Detect which cell encompasses the target text, then output its [x, y] center coordinate. 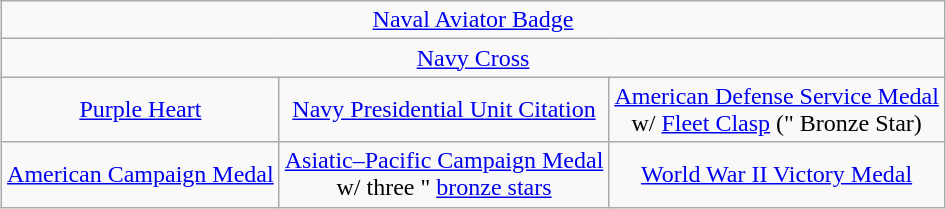
Naval Aviator Badge [474, 20]
Navy Presidential Unit Citation [444, 110]
American Campaign Medal [141, 174]
Purple Heart [141, 110]
Navy Cross [474, 58]
World War II Victory Medal [777, 174]
Asiatic–Pacific Campaign Medalw/ three " bronze stars [444, 174]
American Defense Service Medalw/ Fleet Clasp (" Bronze Star) [777, 110]
